Return the (X, Y) coordinate for the center point of the cell that contains the specified text.  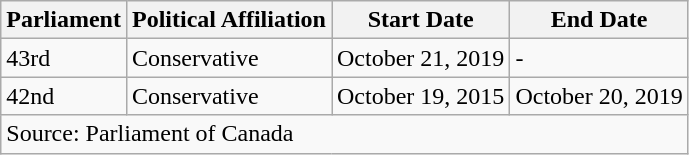
43rd (64, 58)
Parliament (64, 20)
End Date (599, 20)
- (599, 58)
Political Affiliation (228, 20)
42nd (64, 96)
October 21, 2019 (421, 58)
Source: Parliament of Canada (344, 134)
October 20, 2019 (599, 96)
Start Date (421, 20)
October 19, 2015 (421, 96)
